Locate the cell with the specified text and output its (x, y) center coordinate. 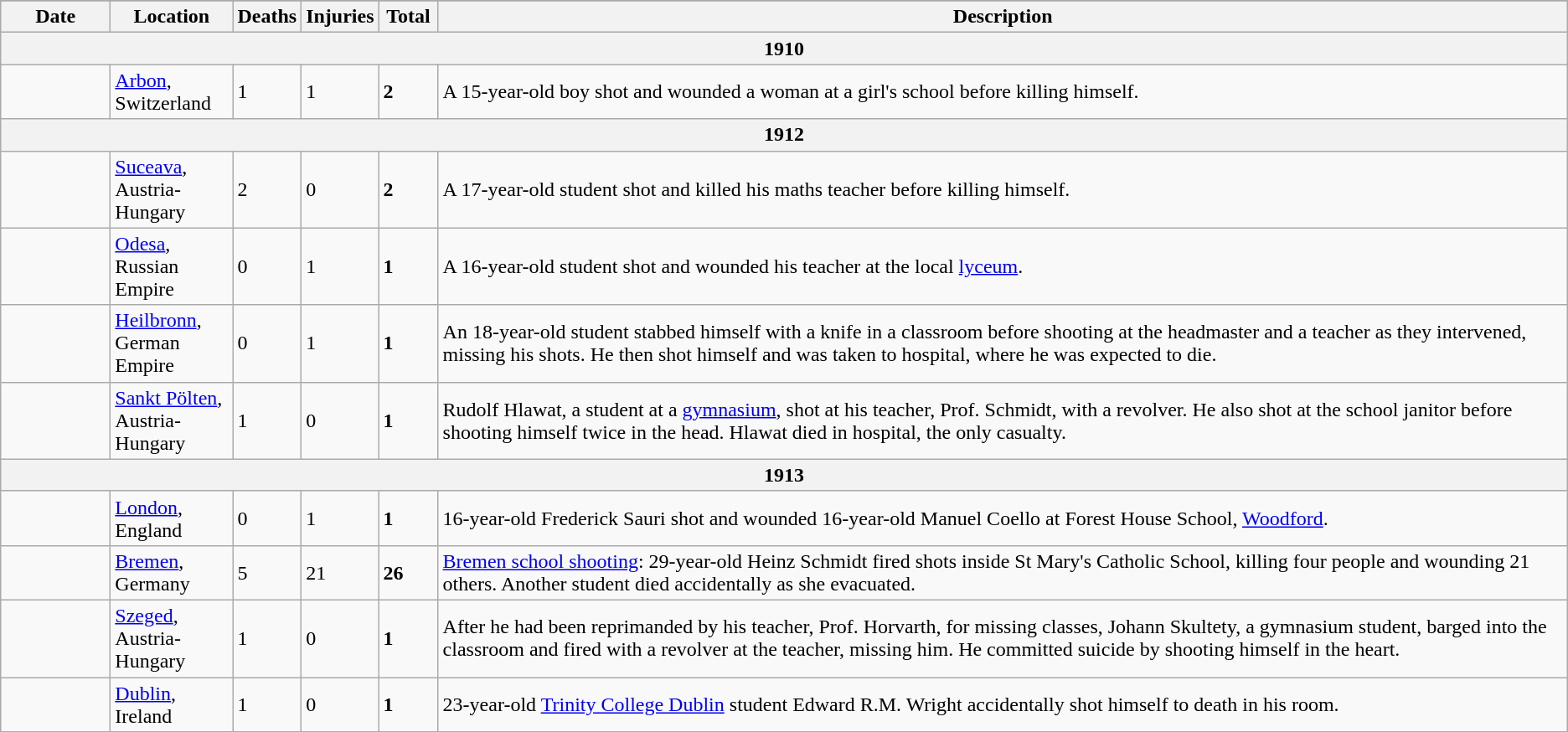
Bremen, Germany (172, 573)
Description (1003, 17)
23-year-old Trinity College Dublin student Edward R.M. Wright accidentally shot himself to death in his room. (1003, 704)
26 (409, 573)
Total (409, 17)
Heilbronn, German Empire (172, 343)
1912 (784, 135)
21 (340, 573)
Deaths (267, 17)
1910 (784, 49)
London, England (172, 518)
Date (55, 17)
1913 (784, 475)
5 (267, 573)
A 16-year-old student shot and wounded his teacher at the local lyceum. (1003, 266)
Suceava, Austria-Hungary (172, 189)
Location (172, 17)
16-year-old Frederick Sauri shot and wounded 16-year-old Manuel Coello at Forest House School, Woodford. (1003, 518)
Arbon, Switzerland (172, 92)
Injuries (340, 17)
Dublin, Ireland (172, 704)
Szeged, Austria-Hungary (172, 638)
Odesa, Russian Empire (172, 266)
Sankt Pölten, Austria-Hungary (172, 420)
A 15-year-old boy shot and wounded a woman at a girl's school before killing himself. (1003, 92)
A 17-year-old student shot and killed his maths teacher before killing himself. (1003, 189)
